Return the [x, y] coordinate for the center point of the cell that contains the specified text.  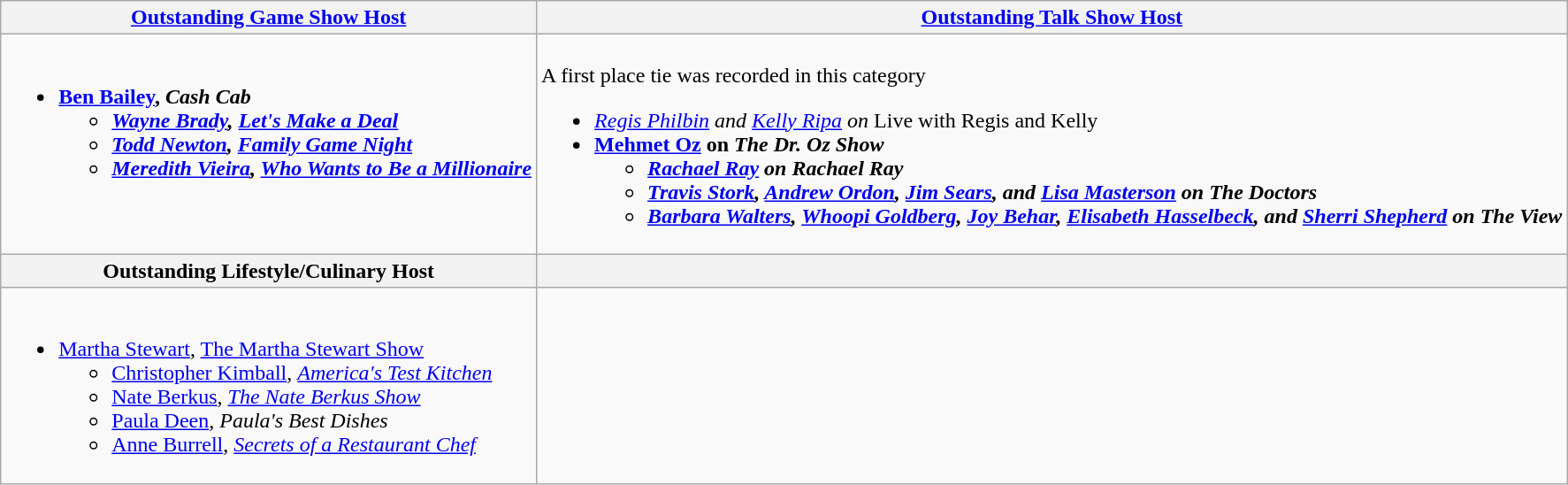
Outstanding Game Show Host [269, 18]
Outstanding Talk Show Host [1052, 18]
Ben Bailey, Cash CabWayne Brady, Let's Make a DealTodd Newton, Family Game NightMeredith Vieira, Who Wants to Be a Millionaire [269, 144]
Outstanding Lifestyle/Culinary Host [269, 271]
